Locate the cell with the specified text and output its (x, y) center coordinate. 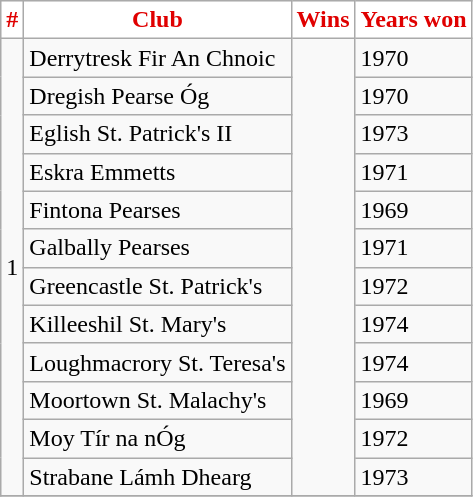
Loughmacrory St. Teresa's (158, 362)
Club (158, 20)
Years won (414, 20)
Moortown St. Malachy's (158, 400)
Greencastle St. Patrick's (158, 286)
Eskra Emmetts (158, 172)
1 (12, 268)
Wins (323, 20)
Derrytresk Fir An Chnoic (158, 58)
Fintona Pearses (158, 210)
# (12, 20)
Dregish Pearse Óg (158, 96)
Moy Tír na nÓg (158, 438)
Galbally Pearses (158, 248)
Killeeshil St. Mary's (158, 324)
Eglish St. Patrick's II (158, 134)
Strabane Lámh Dhearg (158, 477)
